Scan for the cell matching the given text and deliver its (x, y) coordinate at center. 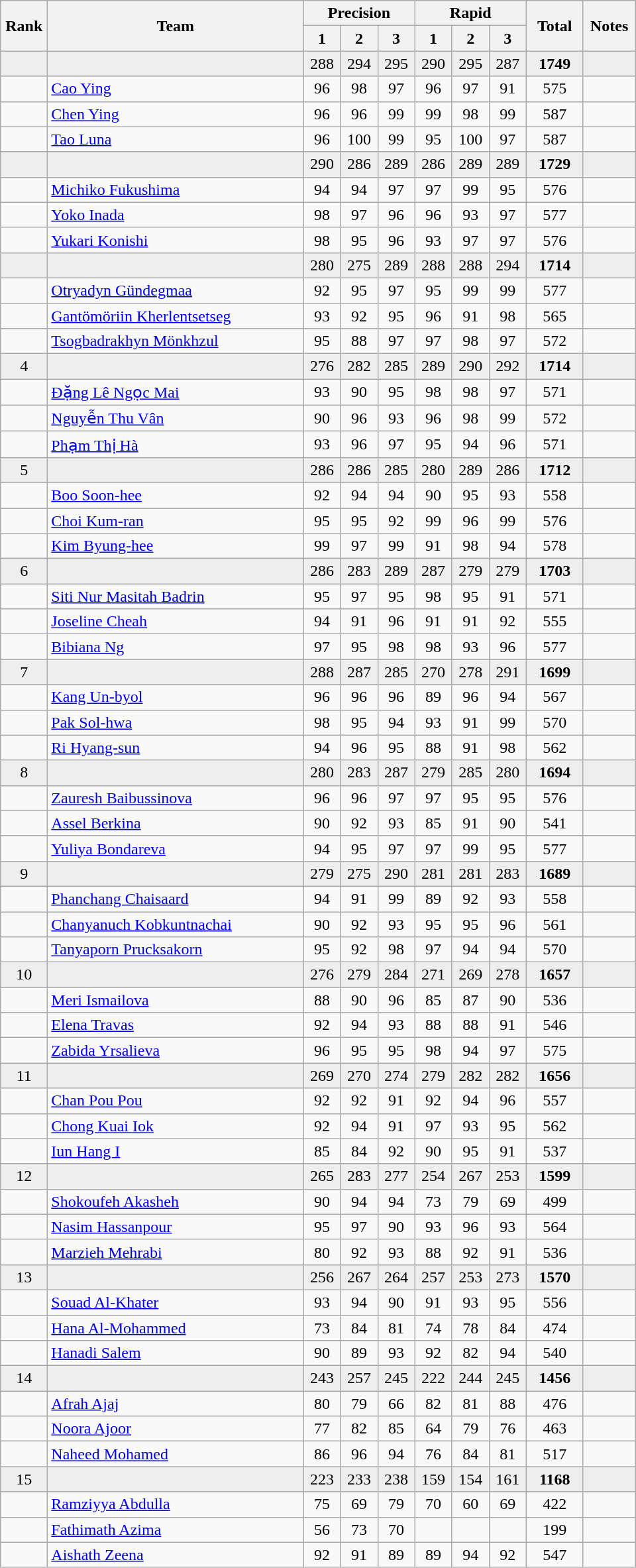
1657 (555, 975)
Marzieh Mehrabi (176, 1252)
540 (555, 1353)
86 (322, 1454)
561 (555, 924)
11 (24, 1076)
Meri Ismailova (176, 1000)
256 (322, 1277)
1456 (555, 1378)
Ramziyya Abdulla (176, 1504)
541 (555, 823)
Tao Luna (176, 139)
Siti Nur Masitah Badrin (176, 596)
Chen Ying (176, 114)
5 (24, 470)
Cao Ying (176, 89)
13 (24, 1277)
Hana Al-Mohammed (176, 1327)
265 (322, 1176)
244 (470, 1378)
474 (555, 1327)
Đặng Lê Ngọc Mai (176, 392)
1729 (555, 164)
254 (433, 1176)
161 (507, 1479)
1656 (555, 1076)
Notes (609, 26)
557 (555, 1101)
Naheed Mohamed (176, 1454)
Zabida Yrsalieva (176, 1050)
6 (24, 571)
Bibiana Ng (176, 647)
Elena Travas (176, 1025)
Boo Soon-hee (176, 495)
291 (507, 672)
Souad Al-Khater (176, 1302)
565 (555, 316)
1599 (555, 1176)
199 (555, 1530)
274 (396, 1076)
463 (555, 1429)
1570 (555, 1277)
Tsogbadrakhyn Mönkhzul (176, 341)
271 (433, 975)
Team (176, 26)
1699 (555, 672)
Fathimath Azima (176, 1530)
Noora Ajoor (176, 1429)
1689 (555, 873)
7 (24, 672)
64 (433, 1429)
556 (555, 1302)
578 (555, 546)
537 (555, 1151)
277 (396, 1176)
15 (24, 1479)
Chanyanuch Kobkuntnachai (176, 924)
1712 (555, 470)
4 (24, 366)
Chong Kuai Iok (176, 1126)
78 (470, 1327)
517 (555, 1454)
87 (470, 1000)
Tanyaporn Prucksakorn (176, 950)
Rank (24, 26)
Kim Byung-hee (176, 546)
Total (555, 26)
9 (24, 873)
Shokoufeh Akasheh (176, 1202)
154 (470, 1479)
12 (24, 1176)
60 (470, 1504)
Gantömöriin Kherlentsetseg (176, 316)
476 (555, 1404)
1694 (555, 773)
77 (322, 1429)
8 (24, 773)
546 (555, 1025)
223 (322, 1479)
Yoko Inada (176, 215)
Chan Pou Pou (176, 1101)
Pak Sol-hwa (176, 722)
1168 (555, 1479)
547 (555, 1555)
233 (359, 1479)
1749 (555, 64)
222 (433, 1378)
56 (322, 1530)
75 (322, 1504)
Aishath Zeena (176, 1555)
Afrah Ajaj (176, 1404)
Zauresh Baibussinova (176, 798)
264 (396, 1277)
422 (555, 1504)
74 (433, 1327)
1703 (555, 571)
567 (555, 697)
Otryadyn Gündegmaa (176, 290)
14 (24, 1378)
Iun Hang I (176, 1151)
292 (507, 366)
Precision (359, 13)
Michiko Fukushima (176, 190)
499 (555, 1202)
555 (555, 622)
10 (24, 975)
Nasim Hassanpour (176, 1227)
Kang Un-byol (176, 697)
Yukari Konishi (176, 240)
284 (396, 975)
Phạm Thị Hà (176, 445)
159 (433, 1479)
273 (507, 1277)
Hanadi Salem (176, 1353)
66 (396, 1404)
Rapid (470, 13)
Yuliya Bondareva (176, 848)
564 (555, 1227)
Ri Hyang-sun (176, 748)
243 (322, 1378)
Assel Berkina (176, 823)
Phanchang Chaisaard (176, 899)
Joseline Cheah (176, 622)
238 (396, 1479)
Nguyễn Thu Vân (176, 418)
Choi Kum-ran (176, 520)
